Identify which cell holds the provided text, then report its [X, Y] central coordinate. 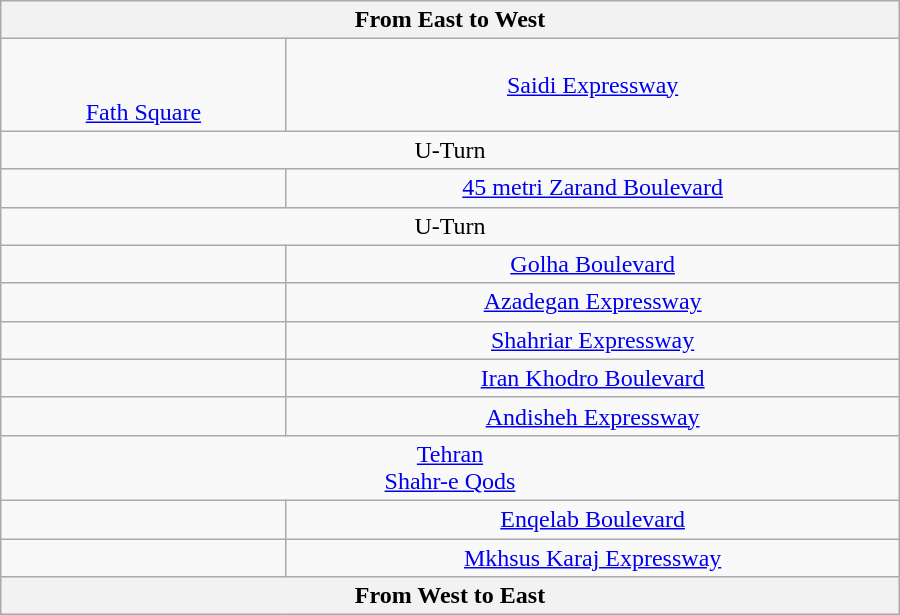
Iran Khodro Boulevard [592, 378]
Andisheh Expressway [592, 416]
Tehran Shahr-e Qods [450, 468]
Shahriar Expressway [592, 340]
45 metri Zarand Boulevard [592, 188]
Fath Square [144, 85]
From East to West [450, 20]
From West to East [450, 596]
Azadegan Expressway [592, 302]
Mkhsus Karaj Expressway [592, 557]
Saidi Expressway [592, 85]
Enqelab Boulevard [592, 519]
Golha Boulevard [592, 264]
